Return the [X, Y] coordinate for the center point of the cell that contains the specified text.  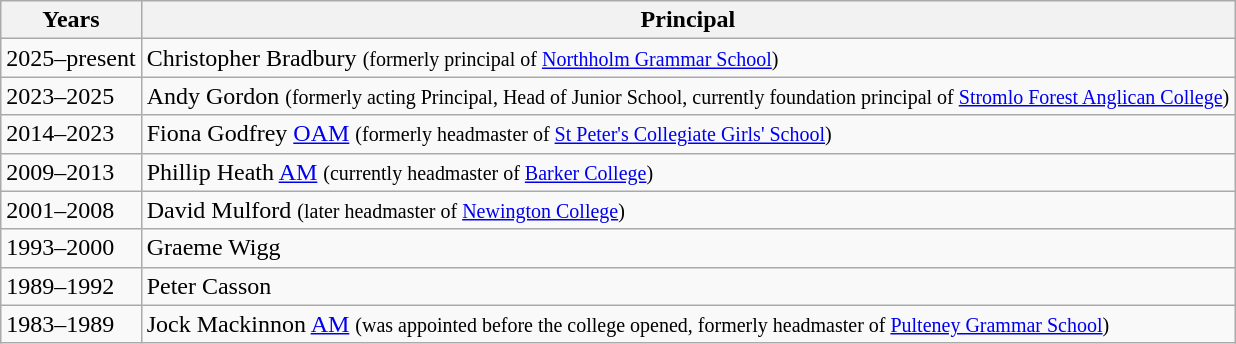
Years [71, 20]
Principal [688, 20]
Andy Gordon (formerly acting Principal, Head of Junior School, currently foundation principal of Stromlo Forest Anglican College) [688, 96]
2014–2023 [71, 134]
Phillip Heath AM (currently headmaster of Barker College) [688, 172]
1989–1992 [71, 286]
2001–2008 [71, 210]
Fiona Godfrey OAM (formerly headmaster of St Peter's Collegiate Girls' School) [688, 134]
Christopher Bradbury (formerly principal of Northholm Grammar School) [688, 58]
2023–2025 [71, 96]
David Mulford (later headmaster of Newington College) [688, 210]
2009–2013 [71, 172]
Graeme Wigg [688, 248]
1983–1989 [71, 324]
Peter Casson [688, 286]
Jock Mackinnon AM (was appointed before the college opened, formerly headmaster of Pulteney Grammar School) [688, 324]
2025–present [71, 58]
1993–2000 [71, 248]
